From the cell containing the given text, extract its center point as [x, y] coordinate. 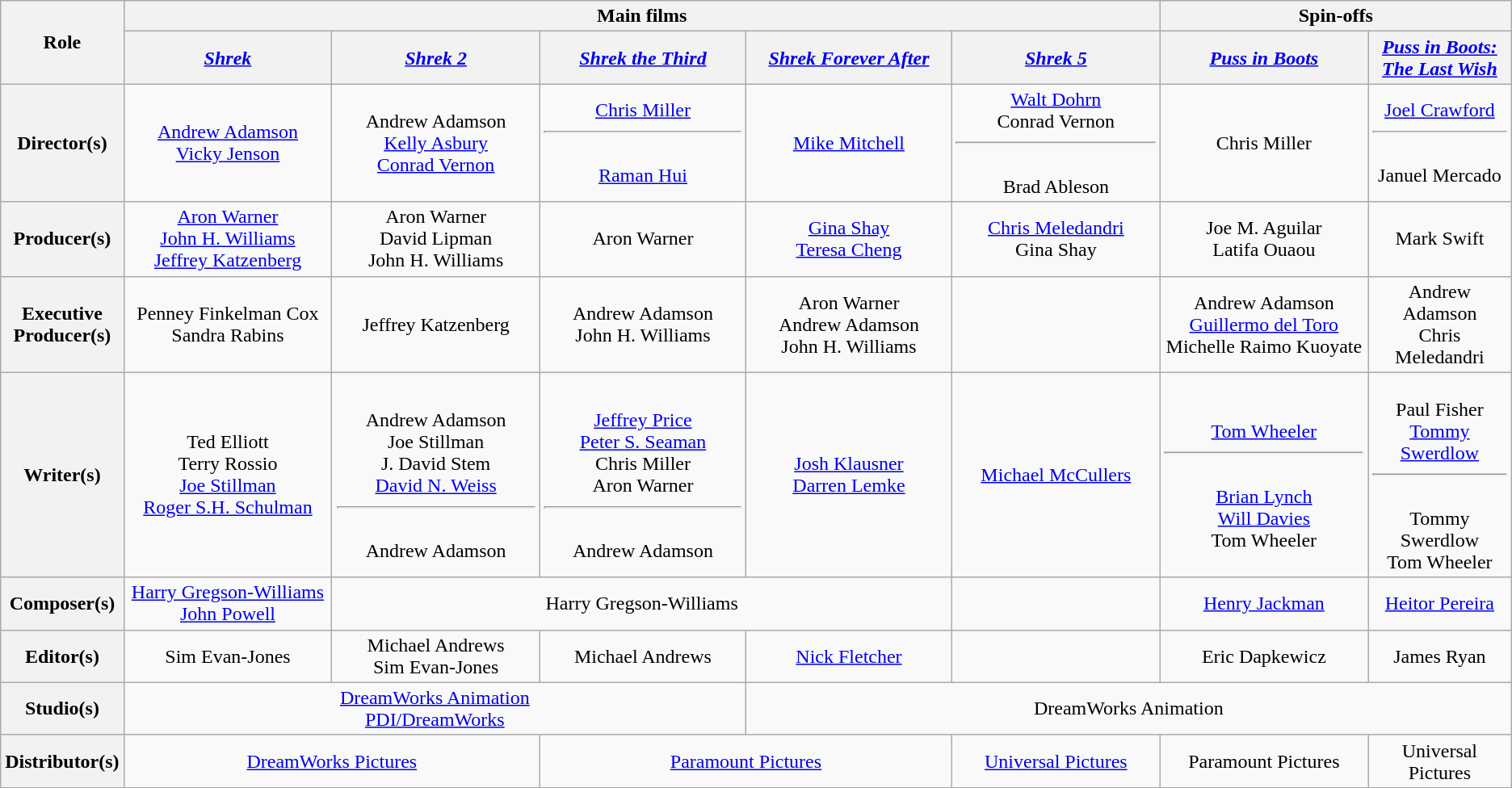
Composer(s) [62, 604]
Penney Finkelman CoxSandra Rabins [228, 325]
Sim Evan-Jones [228, 656]
Michael Andrews [643, 656]
Harry Gregson-Williams [642, 604]
Andrew AdamsonKelly AsburyConrad Vernon [436, 143]
Chris Miller [1263, 143]
Jeffrey Katzenberg [436, 325]
Producer(s) [62, 239]
Gina ShayTeresa Cheng [848, 239]
Shrek [228, 58]
Joel CrawfordJanuel Mercado [1440, 143]
Andrew AdamsonJohn H. Williams [643, 325]
James Ryan [1440, 656]
DreamWorks AnimationPDI/DreamWorks [435, 709]
Henry Jackman [1263, 604]
DreamWorks Pictures [331, 761]
Puss in Boots [1263, 58]
Jeffrey PricePeter S. SeamanChris MillerAron WarnerAndrew Adamson [643, 475]
Director(s) [62, 143]
Michael McCullers [1056, 475]
Aron WarnerDavid LipmanJohn H. Williams [436, 239]
Andrew AdamsonJoe StillmanJ. David StemDavid N. WeissAndrew Adamson [436, 475]
Ted ElliottTerry RossioJoe StillmanRoger S.H. Schulman [228, 475]
Andrew AdamsonChris Meledandri [1440, 325]
Tom WheelerBrian LynchWill DaviesTom Wheeler [1263, 475]
DreamWorks Animation [1128, 709]
Aron Warner [643, 239]
Michael AndrewsSim Evan-Jones [436, 656]
Studio(s) [62, 709]
Eric Dapkewicz [1263, 656]
Puss in Boots: The Last Wish [1440, 58]
Shrek Forever After [848, 58]
Walt DohrnConrad VernonBrad Ableson [1056, 143]
Harry Gregson-WilliamsJohn Powell [228, 604]
Andrew AdamsonGuillermo del ToroMichelle Raimo Kuoyate [1263, 325]
Joe M. AguilarLatifa Ouaou [1263, 239]
Writer(s) [62, 475]
Aron WarnerAndrew AdamsonJohn H. Williams [848, 325]
Andrew AdamsonVicky Jenson [228, 143]
Executive Producer(s) [62, 325]
Shrek 5 [1056, 58]
Chris MeledandriGina Shay [1056, 239]
Aron WarnerJohn H. WilliamsJeffrey Katzenberg [228, 239]
Nick Fletcher [848, 656]
Mark Swift [1440, 239]
Chris MillerRaman Hui [643, 143]
Shrek 2 [436, 58]
Spin-offs [1336, 16]
Role [62, 42]
Distributor(s) [62, 761]
Main films [641, 16]
Editor(s) [62, 656]
Paul FisherTommy SwerdlowTommy SwerdlowTom Wheeler [1440, 475]
Mike Mitchell [848, 143]
Josh KlausnerDarren Lemke [848, 475]
Heitor Pereira [1440, 604]
Shrek the Third [643, 58]
